Determine the [x, y] coordinate at the center of the cell enclosing the given text.  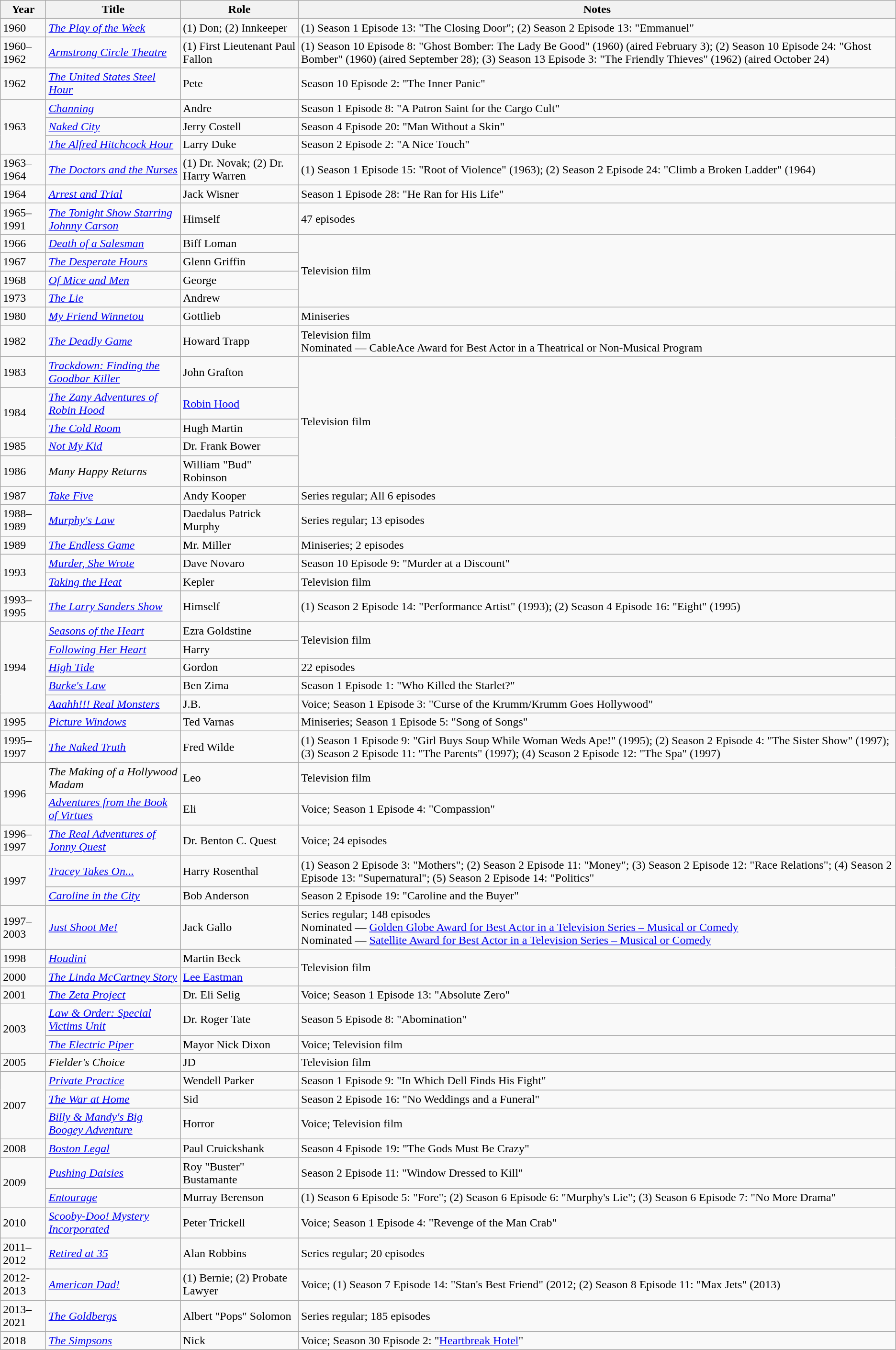
1997–2003 [23, 927]
Arrest and Trial [113, 194]
Law & Order: Special Victims Unit [113, 1019]
Miniseries [597, 317]
Following Her Heart [113, 649]
Harry [239, 649]
Burke's Law [113, 686]
Season 2 Episode 16: "No Weddings and a Funeral" [597, 1099]
The Endless Game [113, 545]
Trackdown: Finding the Goodbar Killer [113, 373]
Boston Legal [113, 1148]
1993 [23, 572]
My Friend Winnetou [113, 317]
Pushing Daisies [113, 1173]
Andre [239, 108]
Dr. Benton C. Quest [239, 840]
1963–1964 [23, 170]
1983 [23, 373]
Murder, She Wrote [113, 563]
1987 [23, 496]
Entourage [113, 1198]
1982 [23, 341]
Series regular; 185 episodes [597, 1316]
The Play of the Week [113, 28]
Martin Beck [239, 958]
2013–2021 [23, 1316]
Season 10 Episode 9: "Murder at a Discount" [597, 563]
Armstrong Circle Theatre [113, 53]
Caroline in the City [113, 896]
Of Mice and Men [113, 280]
2003 [23, 1029]
Retired at 35 [113, 1254]
The Simpsons [113, 1340]
The Real Adventures of Jonny Quest [113, 840]
1993–1995 [23, 606]
1962 [23, 83]
1960–1962 [23, 53]
1960 [23, 28]
Howard Trapp [239, 341]
Voice; Season 1 Episode 4: "Compassion" [597, 809]
1988–1989 [23, 520]
2010 [23, 1222]
Season 2 Episode 19: "Caroline and the Buyer" [597, 896]
JD [239, 1063]
Wendell Parker [239, 1081]
Harry Rosenthal [239, 872]
Season 1 Episode 28: "He Ran for His Life" [597, 194]
Season 1 Episode 8: "A Patron Saint for the Cargo Cult" [597, 108]
Fred Wilde [239, 747]
Voice; Season 1 Episode 3: "Curse of the Krumm/Krumm Goes Hollywood" [597, 704]
Television filmNominated — CableAce Award for Best Actor in a Theatrical or Non-Musical Program [597, 341]
1985 [23, 446]
Houdini [113, 958]
47 episodes [597, 218]
Alan Robbins [239, 1254]
Aaahh!!! Real Monsters [113, 704]
Channing [113, 108]
2001 [23, 995]
1965–1991 [23, 218]
2005 [23, 1063]
Season 2 Episode 11: "Window Dressed to Kill" [597, 1173]
The Deadly Game [113, 341]
Bob Anderson [239, 896]
1967 [23, 261]
Seasons of the Heart [113, 631]
1996 [23, 794]
The Doctors and the Nurses [113, 170]
Tracey Takes On... [113, 872]
Voice; (1) Season 7 Episode 14: "Stan's Best Friend" (2012; (2) Season 8 Episode 11: "Max Jets" (2013) [597, 1284]
Voice; 24 episodes [597, 840]
2012-2013 [23, 1284]
Gottlieb [239, 317]
Private Practice [113, 1081]
The United States Steel Hour [113, 83]
Many Happy Returns [113, 471]
Series regular; 13 episodes [597, 520]
Just Shoot Me! [113, 927]
2007 [23, 1105]
Dr. Roger Tate [239, 1019]
Peter Trickell [239, 1222]
1966 [23, 243]
1995 [23, 722]
1968 [23, 280]
(1) Season 1 Episode 13: "The Closing Door"; (2) Season 2 Episode 13: "Emmanuel" [597, 28]
Andrew [239, 298]
Jack Wisner [239, 194]
(1) Season 1 Episode 15: "Root of Violence" (1963); (2) Season 2 Episode 24: "Climb a Broken Ladder" (1964) [597, 170]
1973 [23, 298]
Paul Cruickshank [239, 1148]
Notes [597, 10]
Pete [239, 83]
The Desperate Hours [113, 261]
Gordon [239, 668]
(1) Season 6 Episode 5: "Fore"; (2) Season 6 Episode 6: "Murphy's Lie"; (3) Season 6 Episode 7: "No More Drama" [597, 1198]
1986 [23, 471]
Season 1 Episode 9: "In Which Dell Finds His Fight" [597, 1081]
(1) First Lieutenant Paul Fallon [239, 53]
Season 5 Episode 8: "Abomination" [597, 1019]
Role [239, 10]
Nick [239, 1340]
J.B. [239, 704]
Biff Loman [239, 243]
Leo [239, 778]
Glenn Griffin [239, 261]
Mr. Miller [239, 545]
The Lie [113, 298]
Naked City [113, 126]
The Linda McCartney Story [113, 976]
Miniseries; Season 1 Episode 5: "Song of Songs" [597, 722]
Voice; Season 30 Episode 2: "Heartbreak Hotel" [597, 1340]
22 episodes [597, 668]
Scooby-Doo! Mystery Incorporated [113, 1222]
The Tonight Show Starring Johnny Carson [113, 218]
Larry Duke [239, 145]
Eli [239, 809]
Dave Novaro [239, 563]
The Alfred Hitchcock Hour [113, 145]
1984 [23, 413]
Not My Kid [113, 446]
Jerry Costell [239, 126]
Murphy's Law [113, 520]
Dr. Eli Selig [239, 995]
1995–1997 [23, 747]
Picture Windows [113, 722]
Series regular; All 6 episodes [597, 496]
2011–2012 [23, 1254]
(1) Don; (2) Innkeeper [239, 28]
2000 [23, 976]
The Goldbergs [113, 1316]
1997 [23, 880]
George [239, 280]
Title [113, 10]
1996–1997 [23, 840]
Horror [239, 1123]
Albert "Pops" Solomon [239, 1316]
(1) Season 2 Episode 14: "Performance Artist" (1993); (2) Season 4 Episode 16: "Eight" (1995) [597, 606]
Hugh Martin [239, 428]
1998 [23, 958]
1989 [23, 545]
Take Five [113, 496]
2018 [23, 1340]
Billy & Mandy's Big Boogey Adventure [113, 1123]
1980 [23, 317]
Ben Zima [239, 686]
William "Bud" Robinson [239, 471]
Jack Gallo [239, 927]
1963 [23, 126]
Voice; Season 1 Episode 4: "Revenge of the Man Crab" [597, 1222]
2008 [23, 1148]
1994 [23, 667]
Ezra Goldstine [239, 631]
The Electric Piper [113, 1044]
(1) Dr. Novak; (2) Dr. Harry Warren [239, 170]
Season 2 Episode 2: "A Nice Touch" [597, 145]
American Dad! [113, 1284]
Andy Kooper [239, 496]
The Zeta Project [113, 995]
(1) Bernie; (2) Probate Lawyer [239, 1284]
Daedalus Patrick Murphy [239, 520]
Season 10 Episode 2: "The Inner Panic" [597, 83]
The Making of a Hollywood Madam [113, 778]
Roy "Buster" Bustamante [239, 1173]
Series regular; 20 episodes [597, 1254]
Mayor Nick Dixon [239, 1044]
Dr. Frank Bower [239, 446]
Murray Berenson [239, 1198]
The Zany Adventures of Robin Hood [113, 403]
1964 [23, 194]
Sid [239, 1099]
The Larry Sanders Show [113, 606]
2009 [23, 1182]
John Grafton [239, 373]
High Tide [113, 668]
Kepler [239, 581]
Fielder's Choice [113, 1063]
The Cold Room [113, 428]
Miniseries; 2 episodes [597, 545]
The War at Home [113, 1099]
Adventures from the Book of Virtues [113, 809]
Voice; Season 1 Episode 13: "Absolute Zero" [597, 995]
Taking the Heat [113, 581]
The Naked Truth [113, 747]
Ted Varnas [239, 722]
Lee Eastman [239, 976]
Season 4 Episode 19: "The Gods Must Be Crazy" [597, 1148]
Death of a Salesman [113, 243]
Season 4 Episode 20: "Man Without a Skin" [597, 126]
Robin Hood [239, 403]
Season 1 Episode 1: "Who Killed the Starlet?" [597, 686]
Year [23, 10]
